For the text-containing cell, return its midpoint in (x, y) coordinate format. 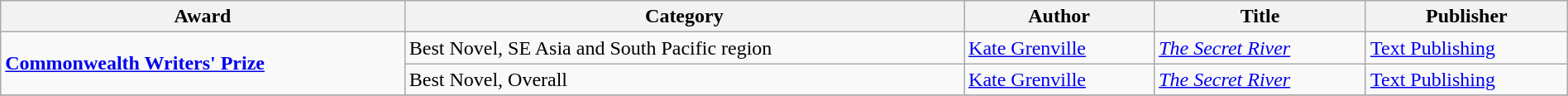
Commonwealth Writers' Prize (203, 64)
Best Novel, Overall (684, 79)
Title (1260, 17)
Best Novel, SE Asia and South Pacific region (684, 48)
Publisher (1466, 17)
Category (684, 17)
Author (1059, 17)
Award (203, 17)
